Output the [X, Y] coordinate of the center of the cell containing the given text.  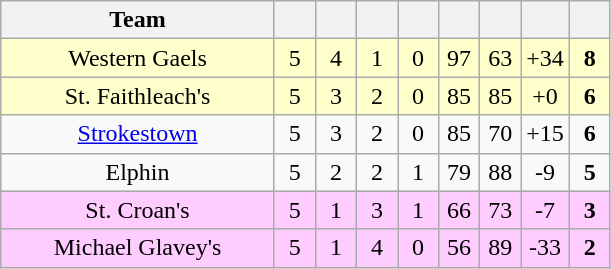
89 [500, 248]
66 [460, 210]
-7 [546, 210]
79 [460, 172]
70 [500, 134]
88 [500, 172]
+34 [546, 58]
Strokestown [138, 134]
Elphin [138, 172]
St. Faithleach's [138, 96]
-9 [546, 172]
56 [460, 248]
Western Gaels [138, 58]
97 [460, 58]
+15 [546, 134]
Team [138, 20]
Michael Glavey's [138, 248]
73 [500, 210]
+0 [546, 96]
St. Croan's [138, 210]
-33 [546, 248]
63 [500, 58]
8 [590, 58]
